Extract the [x, y] coordinate from the center of the cell holding the provided text.  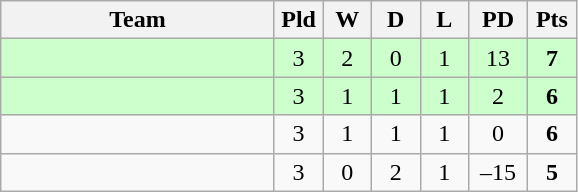
PD [498, 20]
–15 [498, 172]
5 [552, 172]
Pts [552, 20]
Pld [298, 20]
13 [498, 58]
Team [138, 20]
L [444, 20]
D [396, 20]
7 [552, 58]
W [348, 20]
